For the text-containing cell, return its midpoint in (x, y) coordinate format. 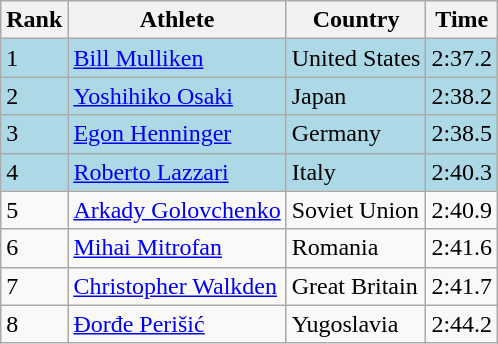
Arkady Golovchenko (177, 210)
United States (356, 58)
4 (34, 172)
Athlete (177, 20)
Japan (356, 96)
Great Britain (356, 286)
Time (462, 20)
2:37.2 (462, 58)
2 (34, 96)
2:44.2 (462, 324)
Germany (356, 134)
5 (34, 210)
Yoshihiko Osaki (177, 96)
Rank (34, 20)
Italy (356, 172)
2:38.5 (462, 134)
Country (356, 20)
2:40.9 (462, 210)
Roberto Lazzari (177, 172)
2:40.3 (462, 172)
6 (34, 248)
Mihai Mitrofan (177, 248)
Christopher Walkden (177, 286)
2:41.6 (462, 248)
1 (34, 58)
2:38.2 (462, 96)
Egon Henninger (177, 134)
3 (34, 134)
7 (34, 286)
Yugoslavia (356, 324)
Bill Mulliken (177, 58)
2:41.7 (462, 286)
Soviet Union (356, 210)
8 (34, 324)
Romania (356, 248)
Đorđe Perišić (177, 324)
